Scan for the cell matching the given text and deliver its (x, y) coordinate at center. 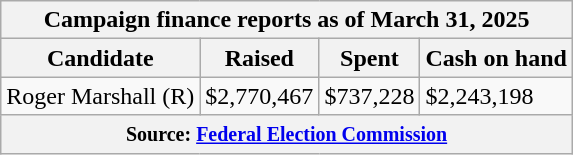
Raised (260, 58)
$2,243,198 (496, 96)
Source: Federal Election Commission (287, 134)
Cash on hand (496, 58)
Candidate (100, 58)
Campaign finance reports as of March 31, 2025 (287, 20)
$2,770,467 (260, 96)
Spent (370, 58)
Roger Marshall (R) (100, 96)
$737,228 (370, 96)
